Detect which cell encompasses the target text, then output its (x, y) center coordinate. 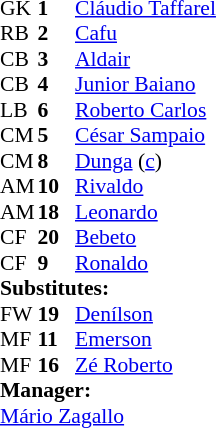
César Sampaio (146, 135)
9 (57, 263)
Roberto Carlos (146, 110)
FW (19, 314)
20 (57, 237)
6 (57, 110)
Emerson (146, 339)
16 (57, 365)
8 (57, 161)
10 (57, 187)
4 (57, 85)
Cafu (146, 33)
Zé Roberto (146, 365)
Manager: (108, 391)
5 (57, 135)
19 (57, 314)
Aldair (146, 59)
Substitutes: (108, 289)
Rivaldo (146, 187)
Denílson (146, 314)
Leonardo (146, 212)
18 (57, 212)
Ronaldo (146, 263)
RB (19, 33)
Bebeto (146, 237)
11 (57, 339)
Dunga (c) (146, 161)
LB (19, 110)
3 (57, 59)
2 (57, 33)
Junior Baiano (146, 85)
